Scan for the cell matching the given text and deliver its (X, Y) coordinate at center. 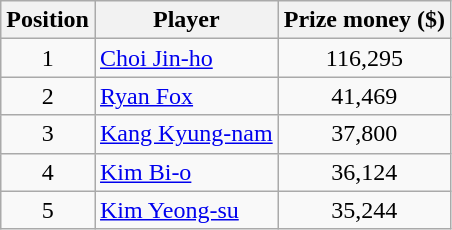
37,800 (364, 134)
2 (48, 96)
Player (186, 20)
4 (48, 172)
3 (48, 134)
5 (48, 210)
Choi Jin-ho (186, 58)
Kim Bi-o (186, 172)
Kim Yeong-su (186, 210)
1 (48, 58)
Kang Kyung-nam (186, 134)
Ryan Fox (186, 96)
Position (48, 20)
35,244 (364, 210)
Prize money ($) (364, 20)
36,124 (364, 172)
41,469 (364, 96)
116,295 (364, 58)
